Output the [X, Y] coordinate of the center of the cell containing the given text.  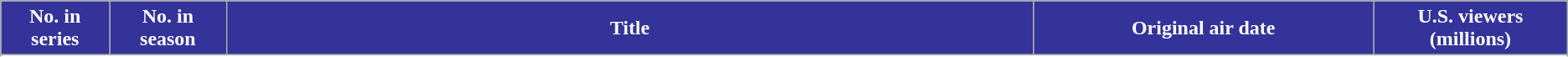
No. inseries [55, 28]
No. inseason [168, 28]
Original air date [1204, 28]
Title [630, 28]
U.S. viewers(millions) [1471, 28]
